From the cell containing the given text, extract its center point as [X, Y] coordinate. 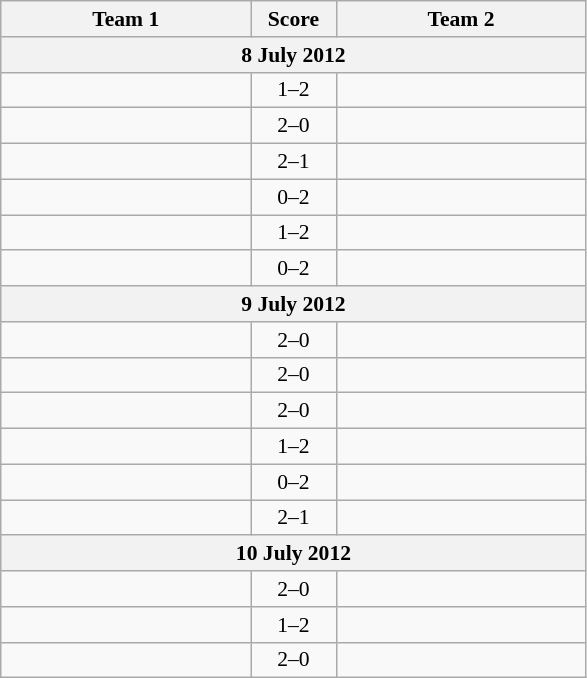
9 July 2012 [294, 304]
Team 2 [461, 19]
Team 1 [126, 19]
8 July 2012 [294, 55]
Score [294, 19]
10 July 2012 [294, 554]
